From the cell containing the given text, extract its center point as [X, Y] coordinate. 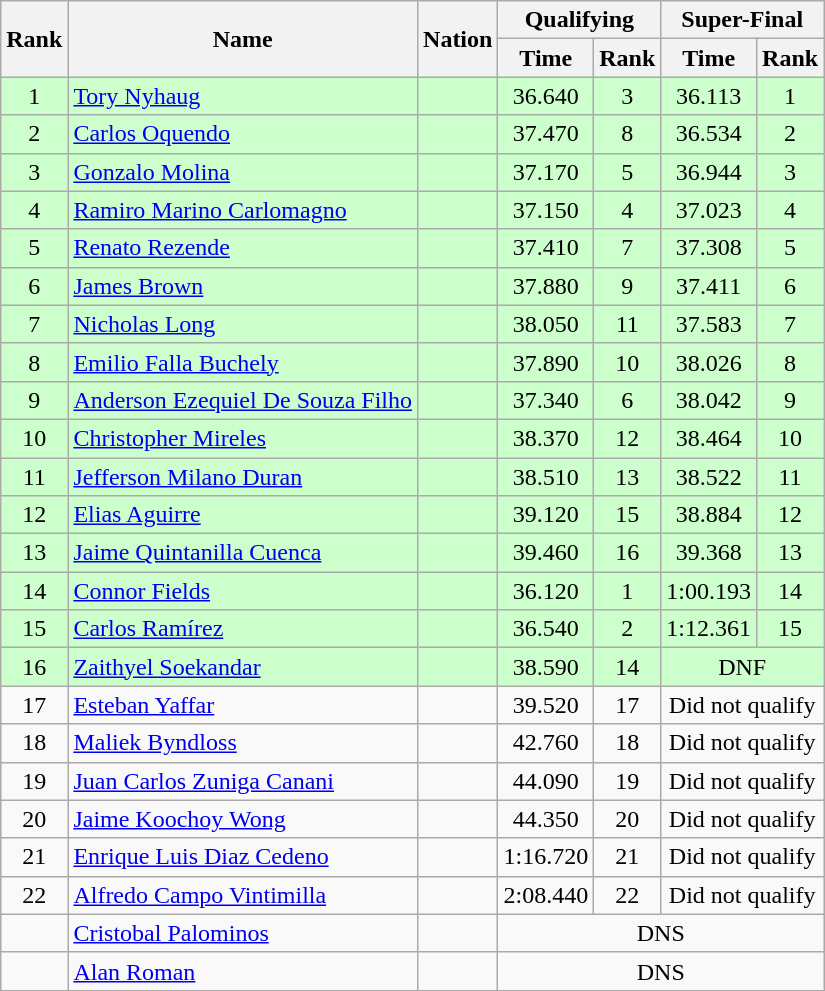
1:12.361 [709, 629]
39.120 [546, 515]
37.023 [709, 210]
Qualifying [580, 20]
1:16.720 [546, 857]
Juan Carlos Zuniga Canani [243, 781]
37.880 [546, 286]
36.944 [709, 172]
38.026 [709, 362]
38.590 [546, 667]
44.090 [546, 781]
Emilio Falla Buchely [243, 362]
1:00.193 [709, 591]
37.340 [546, 400]
37.170 [546, 172]
Nation [458, 39]
37.410 [546, 248]
Carlos Ramírez [243, 629]
Name [243, 39]
Cristobal Palominos [243, 933]
Jaime Quintanilla Cuenca [243, 553]
37.150 [546, 210]
38.370 [546, 438]
Anderson Ezequiel De Souza Filho [243, 400]
2:08.440 [546, 895]
36.113 [709, 96]
Renato Rezende [243, 248]
39.520 [546, 705]
36.120 [546, 591]
36.540 [546, 629]
39.460 [546, 553]
Alfredo Campo Vintimilla [243, 895]
Alan Roman [243, 971]
Super-Final [742, 20]
37.583 [709, 324]
37.890 [546, 362]
Zaithyel Soekandar [243, 667]
38.464 [709, 438]
37.470 [546, 134]
38.522 [709, 477]
38.050 [546, 324]
39.368 [709, 553]
Christopher Mireles [243, 438]
Esteban Yaffar [243, 705]
Jefferson Milano Duran [243, 477]
Carlos Oquendo [243, 134]
38.042 [709, 400]
Elias Aguirre [243, 515]
36.534 [709, 134]
42.760 [546, 743]
36.640 [546, 96]
Nicholas Long [243, 324]
James Brown [243, 286]
38.884 [709, 515]
44.350 [546, 819]
Maliek Byndloss [243, 743]
Jaime Koochoy Wong [243, 819]
Gonzalo Molina [243, 172]
DNF [742, 667]
37.411 [709, 286]
Tory Nyhaug [243, 96]
Connor Fields [243, 591]
Ramiro Marino Carlomagno [243, 210]
37.308 [709, 248]
38.510 [546, 477]
Enrique Luis Diaz Cedeno [243, 857]
